Determine the (X, Y) coordinate at the center of the cell enclosing the given text.  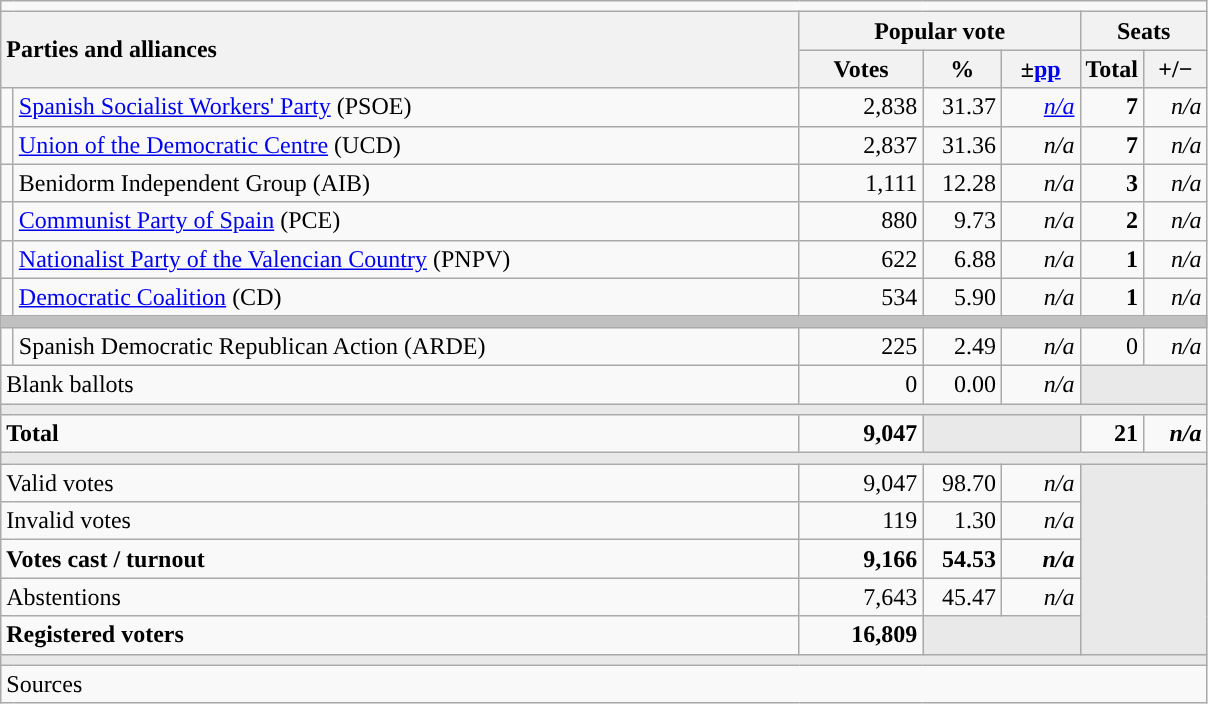
Popular vote (940, 31)
Registered voters (400, 635)
+/− (1176, 69)
1,111 (861, 183)
31.37 (962, 107)
Spanish Socialist Workers' Party (PSOE) (406, 107)
2,838 (861, 107)
12.28 (962, 183)
Abstentions (400, 597)
7,643 (861, 597)
Seats (1144, 31)
622 (861, 259)
Union of the Democratic Centre (UCD) (406, 145)
1.30 (962, 521)
880 (861, 221)
Communist Party of Spain (PCE) (406, 221)
% (962, 69)
2,837 (861, 145)
54.53 (962, 559)
Nationalist Party of the Valencian Country (PNPV) (406, 259)
Votes cast / turnout (400, 559)
±pp (1040, 69)
Invalid votes (400, 521)
Blank ballots (400, 384)
0.00 (962, 384)
21 (1112, 434)
16,809 (861, 635)
Valid votes (400, 483)
9,166 (861, 559)
3 (1112, 183)
45.47 (962, 597)
Parties and alliances (400, 50)
Spanish Democratic Republican Action (ARDE) (406, 346)
119 (861, 521)
31.36 (962, 145)
6.88 (962, 259)
534 (861, 297)
2.49 (962, 346)
9.73 (962, 221)
Democratic Coalition (CD) (406, 297)
2 (1112, 221)
Benidorm Independent Group (AIB) (406, 183)
5.90 (962, 297)
225 (861, 346)
98.70 (962, 483)
Sources (604, 684)
Votes (861, 69)
